From the cell containing the given text, extract its center point as [X, Y] coordinate. 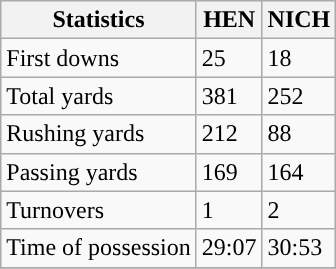
88 [299, 134]
18 [299, 58]
381 [229, 96]
2 [299, 210]
First downs [99, 58]
252 [299, 96]
212 [229, 134]
Time of possession [99, 248]
164 [299, 172]
Statistics [99, 20]
25 [229, 58]
Total yards [99, 96]
NICH [299, 20]
29:07 [229, 248]
30:53 [299, 248]
Turnovers [99, 210]
1 [229, 210]
Rushing yards [99, 134]
HEN [229, 20]
169 [229, 172]
Passing yards [99, 172]
